Return the [X, Y] coordinate for the center point of the cell that contains the specified text.  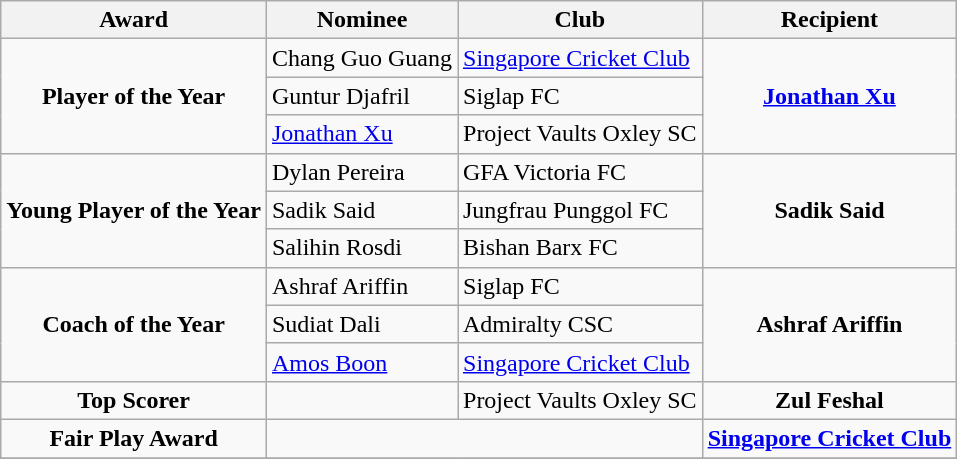
Admiralty CSC [580, 324]
Sudiat Dali [362, 324]
Coach of the Year [134, 324]
Guntur Djafril [362, 96]
Recipient [830, 20]
Award [134, 20]
Chang Guo Guang [362, 58]
Bishan Barx FC [580, 248]
Club [580, 20]
Fair Play Award [134, 438]
Dylan Pereira [362, 172]
Salihin Rosdi [362, 248]
GFA Victoria FC [580, 172]
Nominee [362, 20]
Amos Boon [362, 362]
Jungfrau Punggol FC [580, 210]
Young Player of the Year [134, 210]
Player of the Year [134, 96]
Top Scorer [134, 400]
Zul Feshal [830, 400]
